Find where the given text appears and provide that cell's center as [x, y] coordinate. 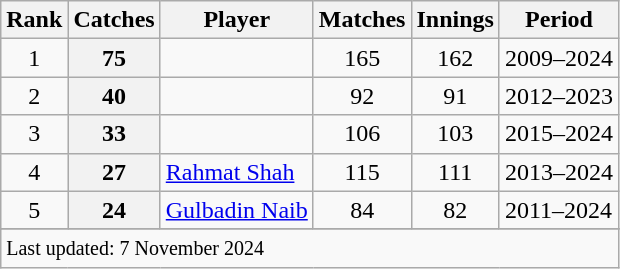
106 [362, 134]
75 [114, 58]
1 [34, 58]
4 [34, 172]
Matches [362, 20]
Gulbadin Naib [236, 210]
2011–2024 [558, 210]
92 [362, 96]
27 [114, 172]
2009–2024 [558, 58]
Catches [114, 20]
103 [455, 134]
91 [455, 96]
Period [558, 20]
Last updated: 7 November 2024 [310, 248]
2015–2024 [558, 134]
111 [455, 172]
115 [362, 172]
Rahmat Shah [236, 172]
3 [34, 134]
165 [362, 58]
2013–2024 [558, 172]
40 [114, 96]
24 [114, 210]
2 [34, 96]
84 [362, 210]
162 [455, 58]
82 [455, 210]
5 [34, 210]
Rank [34, 20]
33 [114, 134]
2012–2023 [558, 96]
Innings [455, 20]
Player [236, 20]
